Scan for the cell matching the given text and deliver its (X, Y) coordinate at center. 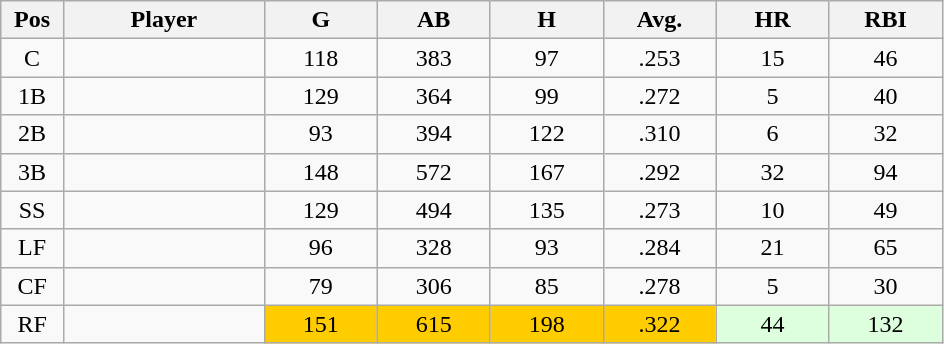
.292 (660, 172)
65 (886, 248)
.322 (660, 324)
394 (434, 134)
.272 (660, 96)
CF (32, 286)
40 (886, 96)
49 (886, 210)
RF (32, 324)
.253 (660, 58)
79 (320, 286)
3B (32, 172)
135 (546, 210)
328 (434, 248)
198 (546, 324)
1B (32, 96)
G (320, 20)
.273 (660, 210)
15 (772, 58)
10 (772, 210)
97 (546, 58)
21 (772, 248)
151 (320, 324)
6 (772, 134)
306 (434, 286)
494 (434, 210)
118 (320, 58)
Avg. (660, 20)
HR (772, 20)
122 (546, 134)
.284 (660, 248)
Pos (32, 20)
SS (32, 210)
AB (434, 20)
383 (434, 58)
94 (886, 172)
LF (32, 248)
RBI (886, 20)
615 (434, 324)
96 (320, 248)
C (32, 58)
85 (546, 286)
99 (546, 96)
364 (434, 96)
132 (886, 324)
.278 (660, 286)
30 (886, 286)
44 (772, 324)
148 (320, 172)
46 (886, 58)
2B (32, 134)
.310 (660, 134)
167 (546, 172)
Player (164, 20)
H (546, 20)
572 (434, 172)
